Identify which cell holds the provided text, then report its [x, y] central coordinate. 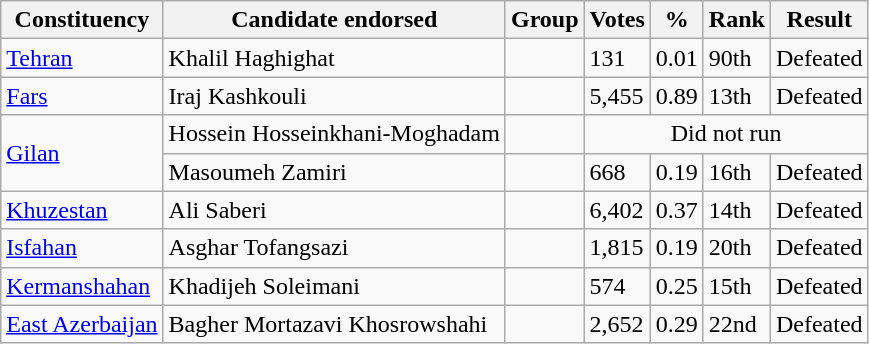
Khalil Haghighat [334, 58]
Masoumeh Zamiri [334, 172]
0.37 [676, 210]
16th [736, 172]
2,652 [617, 324]
22nd [736, 324]
14th [736, 210]
0.89 [676, 96]
Khuzestan [82, 210]
0.25 [676, 286]
Constituency [82, 20]
% [676, 20]
Asghar Tofangsazi [334, 248]
20th [736, 248]
Did not run [726, 134]
Result [819, 20]
Group [544, 20]
0.01 [676, 58]
Kermanshahan [82, 286]
6,402 [617, 210]
Votes [617, 20]
13th [736, 96]
Iraj Kashkouli [334, 96]
Gilan [82, 153]
Tehran [82, 58]
Rank [736, 20]
Ali Saberi [334, 210]
574 [617, 286]
East Azerbaijan [82, 324]
Isfahan [82, 248]
131 [617, 58]
Fars [82, 96]
Candidate endorsed [334, 20]
5,455 [617, 96]
Khadijeh Soleimani [334, 286]
668 [617, 172]
15th [736, 286]
Hossein Hosseinkhani-Moghadam [334, 134]
1,815 [617, 248]
90th [736, 58]
0.29 [676, 324]
Bagher Mortazavi Khosrowshahi [334, 324]
